Identify which cell holds the provided text, then report its (x, y) central coordinate. 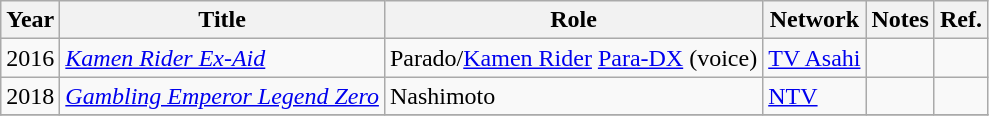
2016 (30, 58)
TV Asahi (814, 58)
Network (814, 20)
Title (222, 20)
2018 (30, 96)
Role (573, 20)
Notes (900, 20)
Ref. (960, 20)
Gambling Emperor Legend Zero (222, 96)
Kamen Rider Ex-Aid (222, 58)
NTV (814, 96)
Parado/Kamen Rider Para-DX (voice) (573, 58)
Year (30, 20)
Nashimoto (573, 96)
